Capture the cell that displays the provided text and extract its (X, Y) central coordinate. 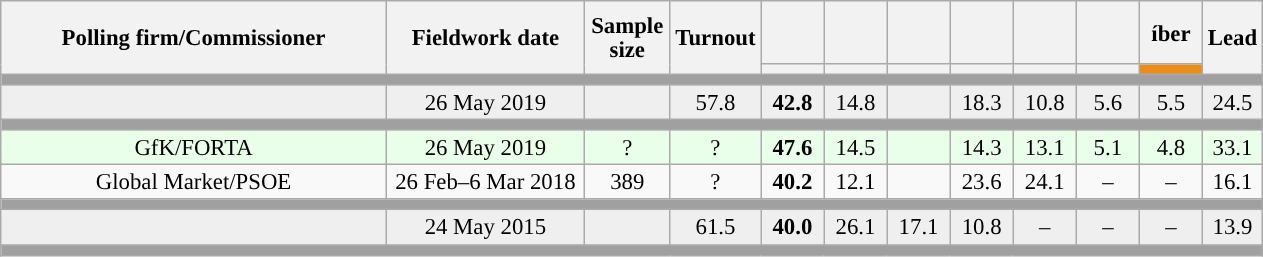
23.6 (982, 182)
40.0 (792, 228)
26 Feb–6 Mar 2018 (485, 182)
24.5 (1232, 102)
4.8 (1170, 148)
GfK/FORTA (194, 148)
12.1 (856, 182)
5.1 (1108, 148)
17.1 (918, 228)
íber (1170, 32)
Global Market/PSOE (194, 182)
47.6 (792, 148)
389 (627, 182)
13.1 (1044, 148)
Polling firm/Commissioner (194, 38)
13.9 (1232, 228)
33.1 (1232, 148)
5.6 (1108, 102)
Lead (1232, 38)
14.5 (856, 148)
61.5 (716, 228)
14.3 (982, 148)
26.1 (856, 228)
14.8 (856, 102)
Turnout (716, 38)
24 May 2015 (485, 228)
40.2 (792, 182)
Fieldwork date (485, 38)
5.5 (1170, 102)
57.8 (716, 102)
Sample size (627, 38)
18.3 (982, 102)
42.8 (792, 102)
16.1 (1232, 182)
24.1 (1044, 182)
